Extract the [X, Y] coordinate from the center of the cell holding the provided text.  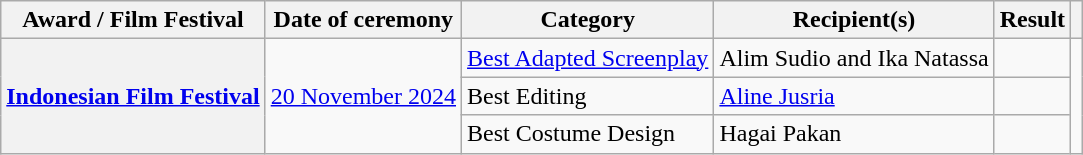
Award / Film Festival [133, 20]
Hagai Pakan [854, 134]
Aline Jusria [854, 96]
Category [588, 20]
Indonesian Film Festival [133, 96]
20 November 2024 [363, 96]
Best Adapted Screenplay [588, 58]
Best Costume Design [588, 134]
Alim Sudio and Ika Natassa [854, 58]
Recipient(s) [854, 20]
Date of ceremony [363, 20]
Result [1032, 20]
Best Editing [588, 96]
